Pinpoint the cell where the given text exists, returning its [x, y] midpoint coordinate. 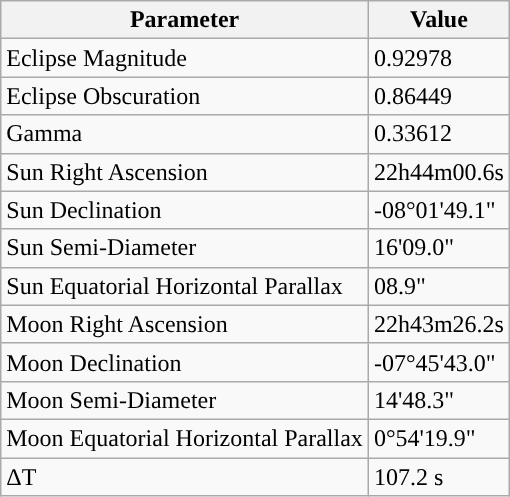
22h44m00.6s [438, 172]
Moon Semi-Diameter [185, 400]
0°54'19.9" [438, 438]
22h43m26.2s [438, 324]
Sun Semi-Diameter [185, 248]
-07°45'43.0" [438, 362]
Value [438, 20]
Eclipse Obscuration [185, 96]
Moon Declination [185, 362]
14'48.3" [438, 400]
Gamma [185, 134]
107.2 s [438, 477]
16'09.0" [438, 248]
Eclipse Magnitude [185, 58]
-08°01'49.1" [438, 210]
0.92978 [438, 58]
0.33612 [438, 134]
Sun Declination [185, 210]
Moon Right Ascension [185, 324]
ΔT [185, 477]
Sun Equatorial Horizontal Parallax [185, 286]
Parameter [185, 20]
Sun Right Ascension [185, 172]
0.86449 [438, 96]
Moon Equatorial Horizontal Parallax [185, 438]
08.9" [438, 286]
